Determine the [X, Y] coordinate at the center of the cell enclosing the given text.  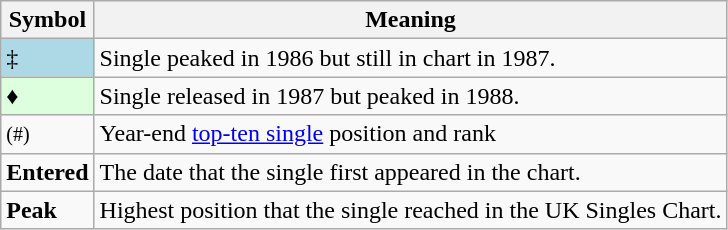
Symbol [48, 20]
Meaning [410, 20]
Highest position that the single reached in the UK Singles Chart. [410, 210]
Single released in 1987 but peaked in 1988. [410, 96]
♦ [48, 96]
The date that the single first appeared in the chart. [410, 172]
Peak [48, 210]
‡ [48, 58]
Single peaked in 1986 but still in chart in 1987. [410, 58]
Entered [48, 172]
Year-end top-ten single position and rank [410, 134]
(#) [48, 134]
